Find where the given text appears and provide that cell's center as (X, Y) coordinate. 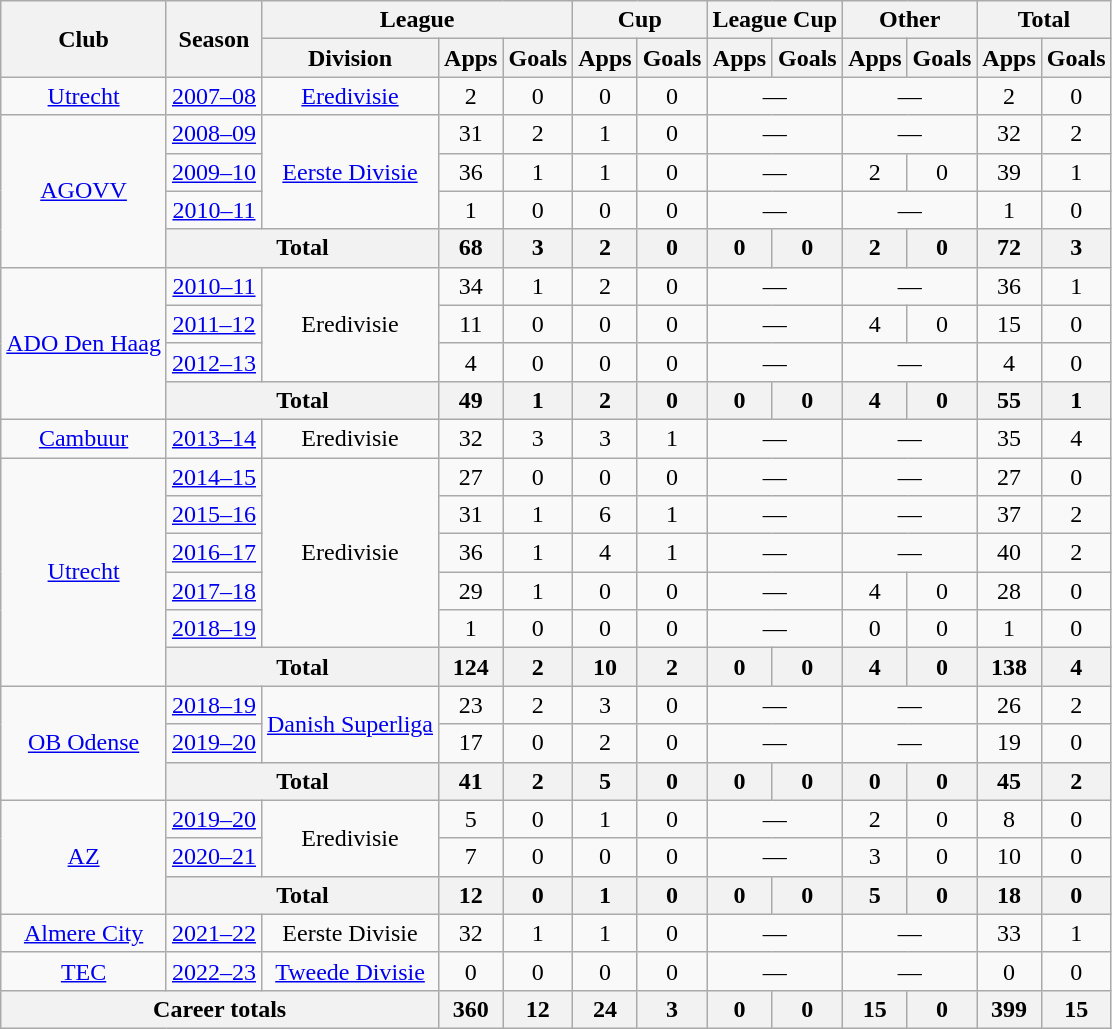
Tweede Divisie (350, 971)
2012–13 (214, 362)
6 (605, 515)
TEC (84, 971)
Club (84, 39)
2007–08 (214, 96)
League (416, 20)
8 (1009, 819)
League Cup (775, 20)
2021–22 (214, 933)
Season (214, 39)
23 (471, 705)
AZ (84, 857)
2011–12 (214, 324)
2020–21 (214, 857)
Career totals (220, 1009)
29 (471, 591)
24 (605, 1009)
OB Odense (84, 743)
Danish Superliga (350, 724)
360 (471, 1009)
2008–09 (214, 134)
2017–18 (214, 591)
2014–15 (214, 477)
Division (350, 58)
41 (471, 781)
28 (1009, 591)
72 (1009, 248)
138 (1009, 667)
45 (1009, 781)
18 (1009, 895)
19 (1009, 743)
2016–17 (214, 553)
26 (1009, 705)
68 (471, 248)
33 (1009, 933)
2009–10 (214, 172)
AGOVV (84, 191)
Almere City (84, 933)
124 (471, 667)
399 (1009, 1009)
Cup (640, 20)
Other (910, 20)
ADO Den Haag (84, 343)
17 (471, 743)
34 (471, 286)
37 (1009, 515)
7 (471, 857)
55 (1009, 400)
Cambuur (84, 438)
2022–23 (214, 971)
2015–16 (214, 515)
39 (1009, 172)
2013–14 (214, 438)
49 (471, 400)
40 (1009, 553)
11 (471, 324)
35 (1009, 438)
